Find where the given text appears and provide that cell's center as [x, y] coordinate. 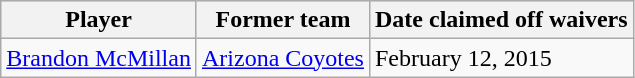
Former team [282, 20]
Brandon McMillan [99, 58]
Arizona Coyotes [282, 58]
February 12, 2015 [501, 58]
Date claimed off waivers [501, 20]
Player [99, 20]
